Find where the given text appears and provide that cell's center as (x, y) coordinate. 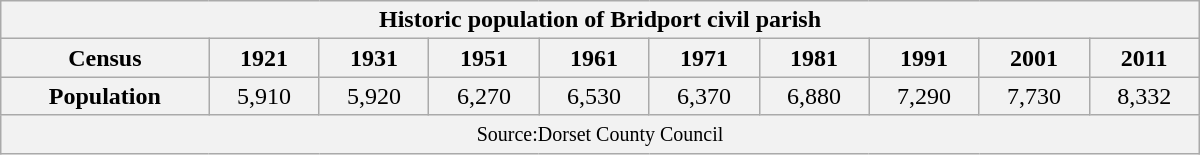
1921 (264, 58)
1951 (484, 58)
2001 (1034, 58)
Population (105, 96)
8,332 (1144, 96)
1971 (704, 58)
5,910 (264, 96)
1961 (594, 58)
6,530 (594, 96)
7,730 (1034, 96)
6,270 (484, 96)
Census (105, 58)
7,290 (924, 96)
Source:Dorset County Council (600, 134)
5,920 (374, 96)
2011 (1144, 58)
1931 (374, 58)
1981 (814, 58)
Historic population of Bridport civil parish (600, 20)
1991 (924, 58)
6,370 (704, 96)
6,880 (814, 96)
